For the text-containing cell, return its midpoint in (X, Y) coordinate format. 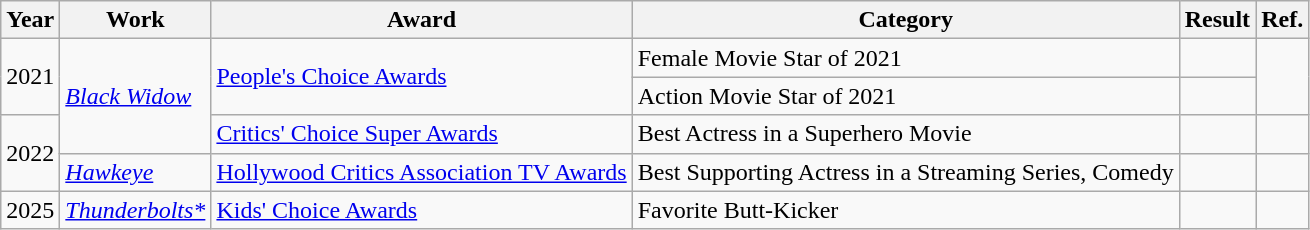
Kids' Choice Awards (422, 210)
Result (1217, 20)
Thunderbolts* (136, 210)
Category (906, 20)
Hawkeye (136, 172)
People's Choice Awards (422, 77)
Critics' Choice Super Awards (422, 134)
Black Widow (136, 96)
2025 (30, 210)
Year (30, 20)
2022 (30, 153)
Ref. (1282, 20)
Award (422, 20)
Action Movie Star of 2021 (906, 96)
Hollywood Critics Association TV Awards (422, 172)
Female Movie Star of 2021 (906, 58)
Work (136, 20)
Favorite Butt-Kicker (906, 210)
Best Actress in a Superhero Movie (906, 134)
2021 (30, 77)
Best Supporting Actress in a Streaming Series, Comedy (906, 172)
